For the text-containing cell, return its midpoint in [X, Y] coordinate format. 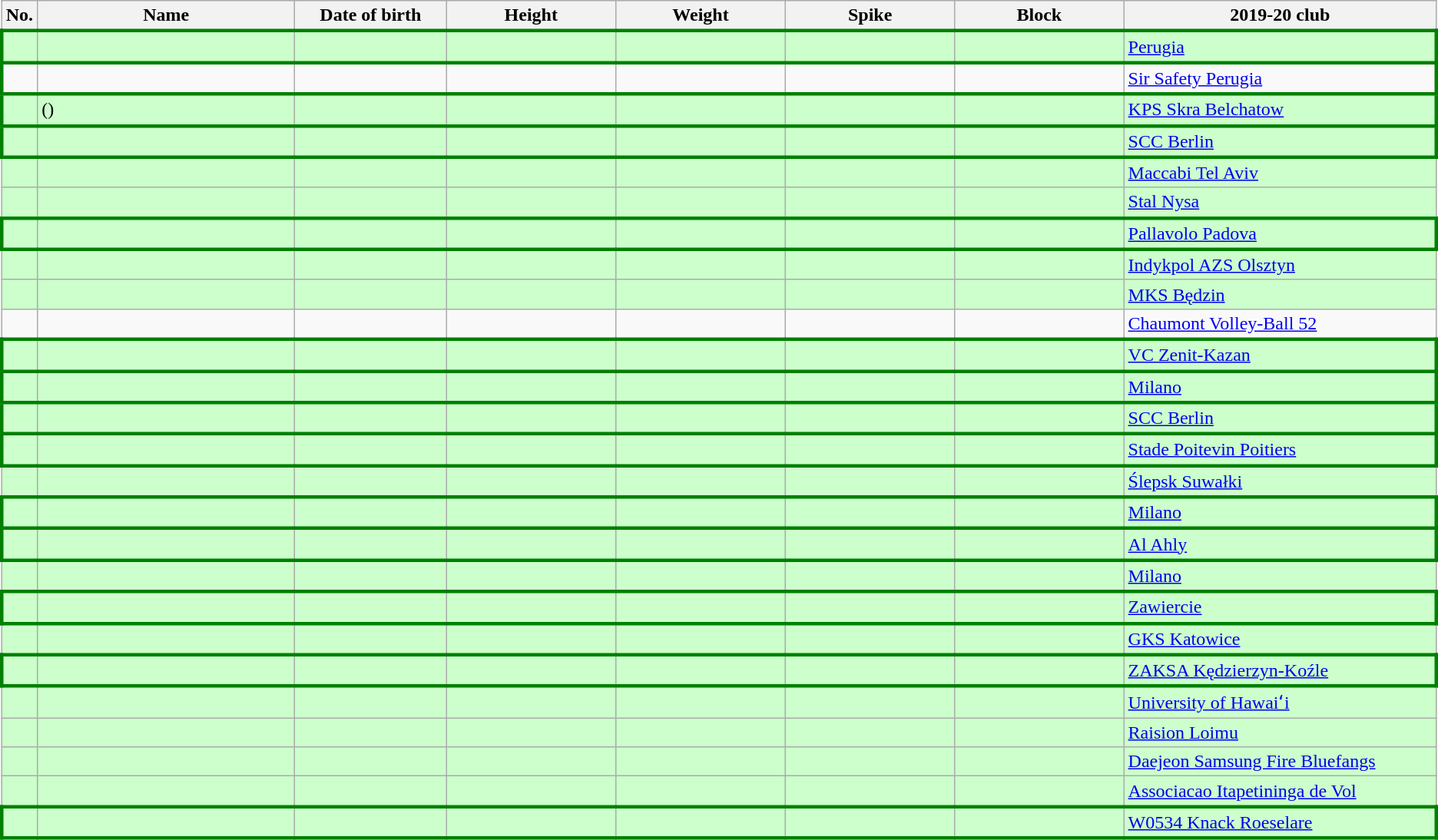
2019-20 club [1280, 16]
Al Ahly [1280, 544]
GKS Katowice [1280, 639]
KPS Skra Belchatow [1280, 109]
Pallavolo Padova [1280, 233]
Spike [870, 16]
Perugia [1280, 46]
University of Hawaiʻi [1280, 702]
ZAKSA Kędzierzyn-Koźle [1280, 671]
Zawiercie [1280, 607]
Sir Safety Perugia [1280, 78]
No. [19, 16]
Chaumont Volley-Ball 52 [1280, 324]
W0534 Knack Roeselare [1280, 822]
Indykpol AZS Olsztyn [1280, 265]
Stal Nysa [1280, 203]
Stade Poitevin Poitiers [1280, 450]
Maccabi Tel Aviv [1280, 173]
Associacao Itapetininga de Vol [1280, 792]
Name [166, 16]
Ślepsk Suwałki [1280, 481]
Daejeon Samsung Fire Bluefangs [1280, 762]
Date of birth [370, 16]
Height [532, 16]
Raision Loimu [1280, 733]
MKS Będzin [1280, 294]
Block [1039, 16]
VC Zenit-Kazan [1280, 355]
() [166, 109]
Weight [701, 16]
